Locate the cell with the specified text and output its (x, y) center coordinate. 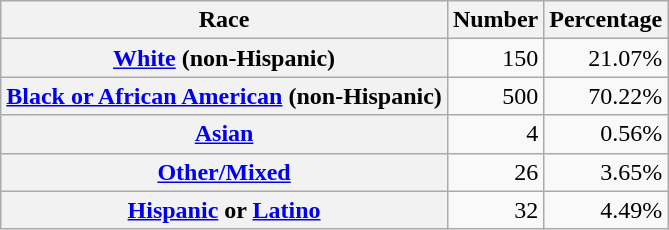
Other/Mixed (224, 172)
70.22% (606, 96)
150 (495, 58)
Hispanic or Latino (224, 210)
3.65% (606, 172)
Black or African American (non-Hispanic) (224, 96)
0.56% (606, 134)
500 (495, 96)
Percentage (606, 20)
White (non-Hispanic) (224, 58)
21.07% (606, 58)
Asian (224, 134)
Race (224, 20)
Number (495, 20)
32 (495, 210)
4.49% (606, 210)
26 (495, 172)
4 (495, 134)
